Output the (x, y) coordinate of the center of the cell containing the given text.  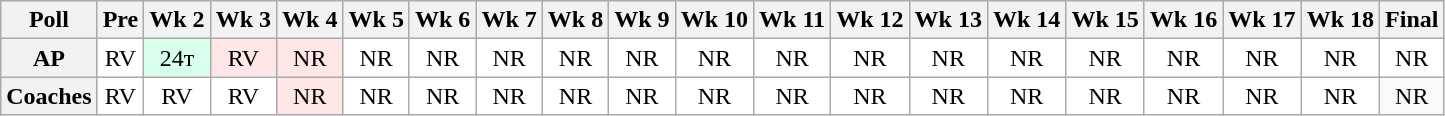
Wk 2 (177, 20)
24т (177, 58)
Final (1412, 20)
Wk 18 (1340, 20)
Wk 3 (243, 20)
Wk 12 (870, 20)
Wk 11 (792, 20)
Wk 15 (1105, 20)
Wk 5 (376, 20)
AP (49, 58)
Wk 6 (442, 20)
Wk 9 (642, 20)
Wk 14 (1026, 20)
Wk 17 (1262, 20)
Coaches (49, 96)
Poll (49, 20)
Wk 7 (509, 20)
Pre (120, 20)
Wk 10 (714, 20)
Wk 16 (1183, 20)
Wk 4 (310, 20)
Wk 8 (575, 20)
Wk 13 (948, 20)
